Scan for the cell matching the given text and deliver its (X, Y) coordinate at center. 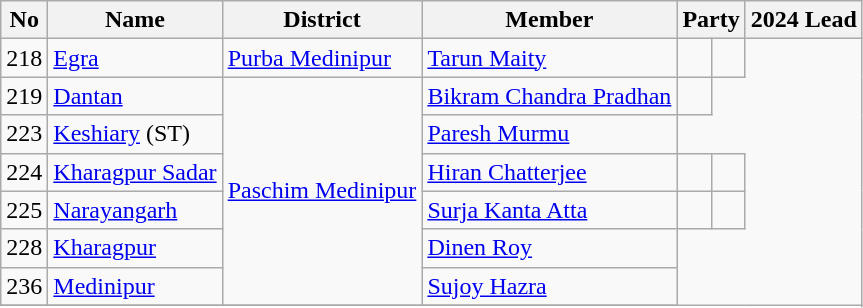
Narayangarh (135, 210)
Surja Kanta Atta (550, 210)
Dantan (135, 96)
219 (24, 96)
223 (24, 134)
Keshiary (ST) (135, 134)
Egra (135, 58)
Kharagpur (135, 248)
224 (24, 172)
Medinipur (135, 286)
Paschim Medinipur (322, 191)
225 (24, 210)
Dinen Roy (550, 248)
Purba Medinipur (322, 58)
Paresh Murmu (550, 134)
Bikram Chandra Pradhan (550, 96)
No (24, 20)
218 (24, 58)
Kharagpur Sadar (135, 172)
Name (135, 20)
Tarun Maity (550, 58)
Hiran Chatterjee (550, 172)
District (322, 20)
Sujoy Hazra (550, 286)
236 (24, 286)
228 (24, 248)
Member (550, 20)
Party (711, 20)
2024 Lead (804, 20)
